Extract the (X, Y) coordinate from the center of the cell holding the provided text.  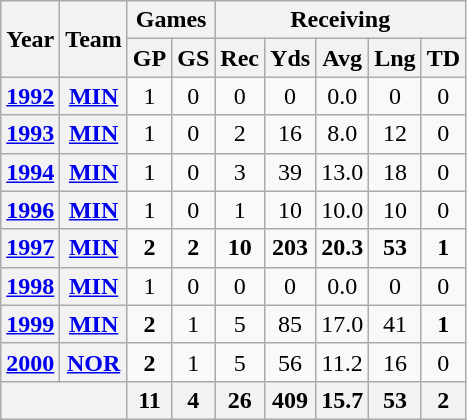
26 (240, 400)
NOR (94, 362)
Rec (240, 58)
1997 (30, 248)
203 (290, 248)
85 (290, 324)
Lng (395, 58)
8.0 (342, 134)
15.7 (342, 400)
41 (395, 324)
20.3 (342, 248)
Year (30, 39)
GS (194, 58)
Team (94, 39)
TD (443, 58)
17.0 (342, 324)
Avg (342, 58)
10.0 (342, 210)
Receiving (340, 20)
1999 (30, 324)
2000 (30, 362)
12 (395, 134)
409 (290, 400)
4 (194, 400)
3 (240, 172)
1993 (30, 134)
56 (290, 362)
Yds (290, 58)
1992 (30, 96)
1994 (30, 172)
GP (149, 58)
13.0 (342, 172)
11.2 (342, 362)
1998 (30, 286)
18 (395, 172)
11 (149, 400)
39 (290, 172)
Games (170, 20)
1996 (30, 210)
